Return the [x, y] coordinate for the center point of the cell that contains the specified text.  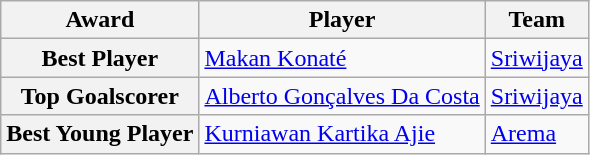
Arema [536, 134]
Player [342, 20]
Best Young Player [100, 134]
Makan Konaté [342, 58]
Top Goalscorer [100, 96]
Kurniawan Kartika Ajie [342, 134]
Alberto Gonçalves Da Costa [342, 96]
Award [100, 20]
Best Player [100, 58]
Team [536, 20]
